Return [x, y] of the center of cell containing provided text 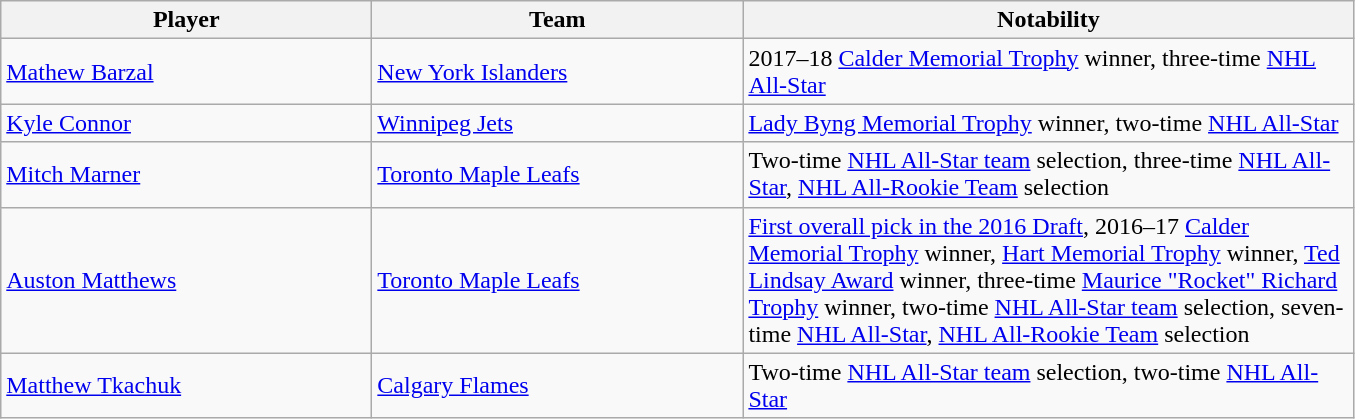
Two-time NHL All-Star team selection, two-time NHL All-Star [1048, 386]
Lady Byng Memorial Trophy winner, two-time NHL All-Star [1048, 123]
Winnipeg Jets [558, 123]
Two-time NHL All-Star team selection, three-time NHL All-Star, NHL All-Rookie Team selection [1048, 174]
Calgary Flames [558, 386]
Auston Matthews [186, 280]
Player [186, 20]
New York Islanders [558, 72]
Mathew Barzal [186, 72]
Team [558, 20]
Notability [1048, 20]
Mitch Marner [186, 174]
Matthew Tkachuk [186, 386]
2017–18 Calder Memorial Trophy winner, three-time NHL All-Star [1048, 72]
Kyle Connor [186, 123]
